Extract the [x, y] coordinate from the center of the cell holding the provided text.  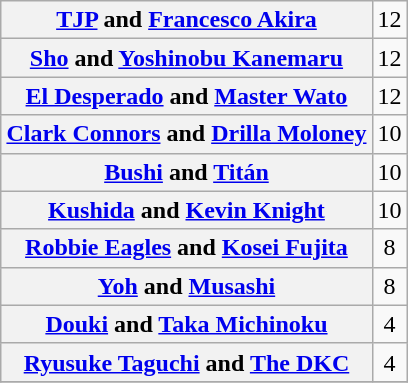
Sho and Yoshinobu Kanemaru [186, 58]
Clark Connors and Drilla Moloney [186, 134]
Bushi and Titán [186, 172]
Robbie Eagles and Kosei Fujita [186, 248]
Yoh and Musashi [186, 286]
El Desperado and Master Wato [186, 96]
Douki and Taka Michinoku [186, 324]
Kushida and Kevin Knight [186, 210]
Ryusuke Taguchi and The DKC [186, 362]
TJP and Francesco Akira [186, 20]
